Capture the cell that displays the provided text and extract its (x, y) central coordinate. 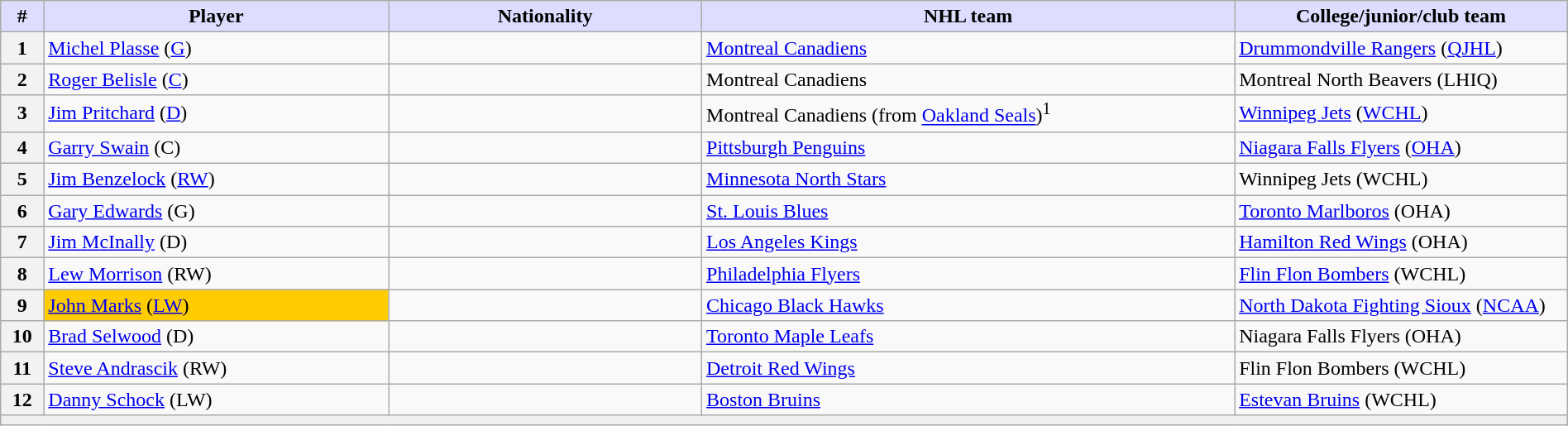
Estevan Bruins (WCHL) (1401, 400)
Player (217, 17)
Toronto Maple Leafs (968, 337)
Michel Plasse (G) (217, 48)
5 (22, 179)
11 (22, 368)
10 (22, 337)
Nationality (546, 17)
Minnesota North Stars (968, 179)
7 (22, 242)
Los Angeles Kings (968, 242)
Montreal North Beavers (LHIQ) (1401, 79)
Drummondville Rangers (QJHL) (1401, 48)
Detroit Red Wings (968, 368)
Chicago Black Hawks (968, 305)
4 (22, 147)
9 (22, 305)
Montreal Canadiens (from Oakland Seals)1 (968, 114)
Brad Selwood (D) (217, 337)
6 (22, 211)
NHL team (968, 17)
Philadelphia Flyers (968, 274)
Hamilton Red Wings (OHA) (1401, 242)
12 (22, 400)
North Dakota Fighting Sioux (NCAA) (1401, 305)
College/junior/club team (1401, 17)
# (22, 17)
Roger Belisle (C) (217, 79)
Toronto Marlboros (OHA) (1401, 211)
Jim Pritchard (D) (217, 114)
Jim Benzelock (RW) (217, 179)
3 (22, 114)
John Marks (LW) (217, 305)
2 (22, 79)
8 (22, 274)
Steve Andrascik (RW) (217, 368)
St. Louis Blues (968, 211)
Danny Schock (LW) (217, 400)
Pittsburgh Penguins (968, 147)
Jim McInally (D) (217, 242)
Lew Morrison (RW) (217, 274)
1 (22, 48)
Gary Edwards (G) (217, 211)
Garry Swain (C) (217, 147)
Boston Bruins (968, 400)
